Find where the given text appears and provide that cell's center as [x, y] coordinate. 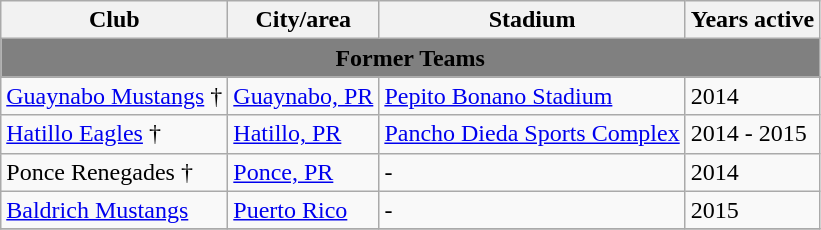
Baldrich Mustangs [114, 210]
Guaynabo, PR [304, 96]
Club [114, 20]
Former Teams [410, 58]
Hatillo, PR [304, 134]
Hatillo Eagles † [114, 134]
City/area [304, 20]
Stadium [532, 20]
Ponce, PR [304, 172]
Guaynabo Mustangs † [114, 96]
2014 - 2015 [752, 134]
Pancho Dieda Sports Complex [532, 134]
Puerto Rico [304, 210]
Pepito Bonano Stadium [532, 96]
Years active [752, 20]
2015 [752, 210]
Ponce Renegades † [114, 172]
